For the text-containing cell, return its midpoint in [X, Y] coordinate format. 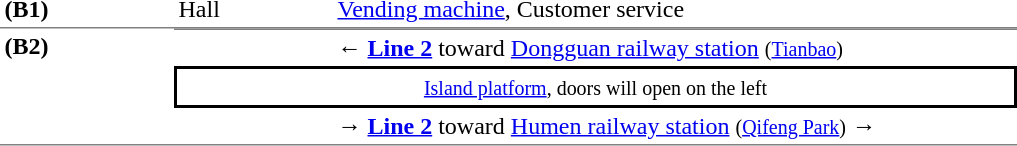
← Line 2 toward Dongguan railway station (Tianbao) [675, 47]
Island platform, doors will open on the left [596, 87]
→ Line 2 toward Humen railway station (Qifeng Park) → [675, 127]
(B2) [87, 86]
